Find where the given text appears and provide that cell's center as (X, Y) coordinate. 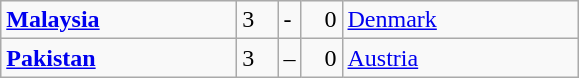
Denmark (460, 20)
– (290, 58)
- (290, 20)
Austria (460, 58)
Malaysia (119, 20)
Pakistan (119, 58)
